Return the (X, Y) coordinate for the center point of the cell that contains the specified text.  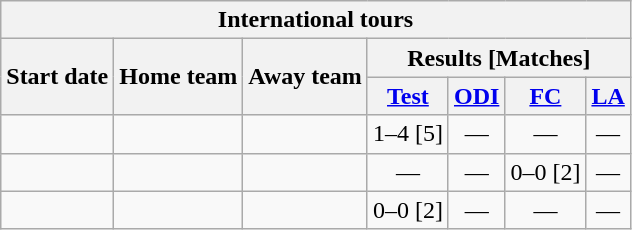
International tours (316, 20)
LA (608, 96)
Test (408, 96)
Home team (178, 77)
Start date (58, 77)
ODI (476, 96)
Results [Matches] (498, 58)
1–4 [5] (408, 134)
FC (546, 96)
Away team (306, 77)
